Scan for the cell matching the given text and deliver its [X, Y] coordinate at center. 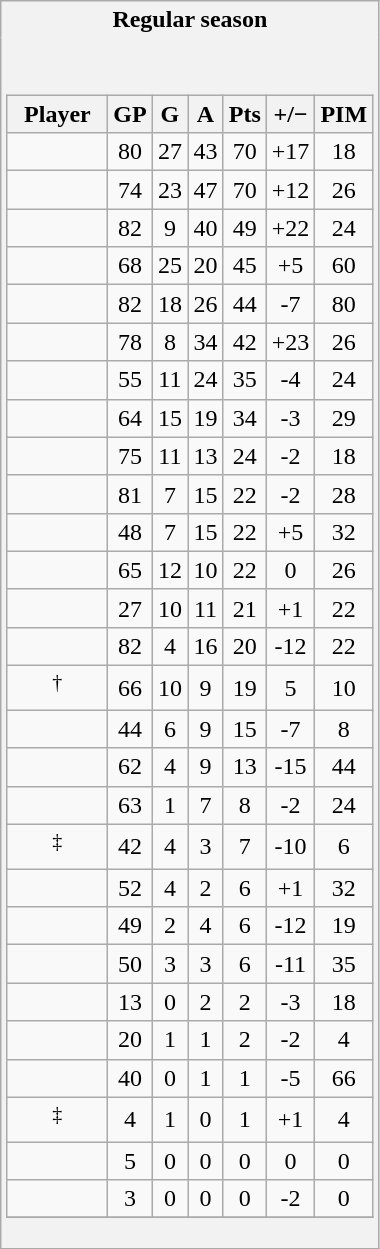
48 [130, 532]
60 [344, 266]
Player [58, 114]
16 [206, 646]
63 [130, 805]
23 [170, 190]
28 [344, 494]
GP [130, 114]
† [58, 688]
+23 [290, 342]
62 [130, 767]
29 [344, 418]
+17 [290, 152]
G [170, 114]
PIM [344, 114]
50 [130, 964]
78 [130, 342]
64 [130, 418]
55 [130, 380]
52 [130, 888]
Pts [244, 114]
Regular season [190, 20]
+22 [290, 228]
+/− [290, 114]
A [206, 114]
65 [130, 570]
-4 [290, 380]
43 [206, 152]
81 [130, 494]
-15 [290, 767]
-5 [290, 1078]
-10 [290, 846]
68 [130, 266]
+12 [290, 190]
45 [244, 266]
21 [244, 608]
-11 [290, 964]
25 [170, 266]
12 [170, 570]
74 [130, 190]
75 [130, 456]
47 [206, 190]
